Provide the (X, Y) coordinate of the cell's center where the given text is located.  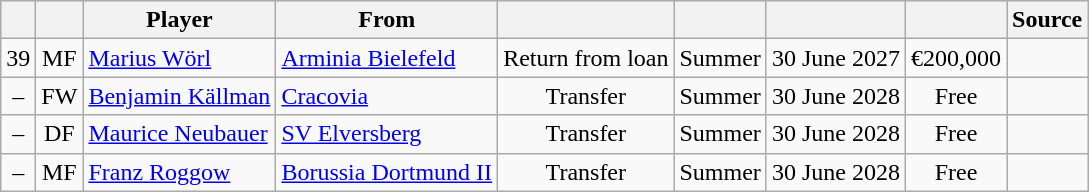
Cracovia (387, 96)
DF (60, 134)
SV Elversberg (387, 134)
30 June 2027 (836, 58)
Benjamin Källman (180, 96)
Source (1046, 20)
Marius Wörl (180, 58)
€200,000 (956, 58)
39 (18, 58)
Arminia Bielefeld (387, 58)
Borussia Dortmund II (387, 172)
Return from loan (586, 58)
From (387, 20)
Franz Roggow (180, 172)
FW (60, 96)
Maurice Neubauer (180, 134)
Player (180, 20)
